Return [x, y] of the center of cell containing provided text 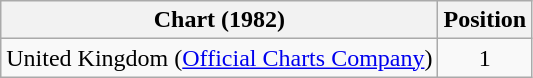
Position [485, 20]
Chart (1982) [220, 20]
United Kingdom (Official Charts Company) [220, 58]
1 [485, 58]
